From the cell containing the given text, extract its center point as (x, y) coordinate. 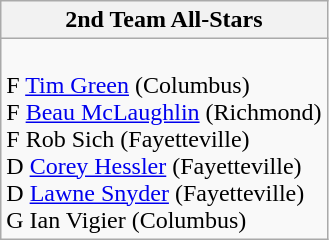
2nd Team All-Stars (164, 20)
